Return the [X, Y] coordinate for the center point of the cell that contains the specified text.  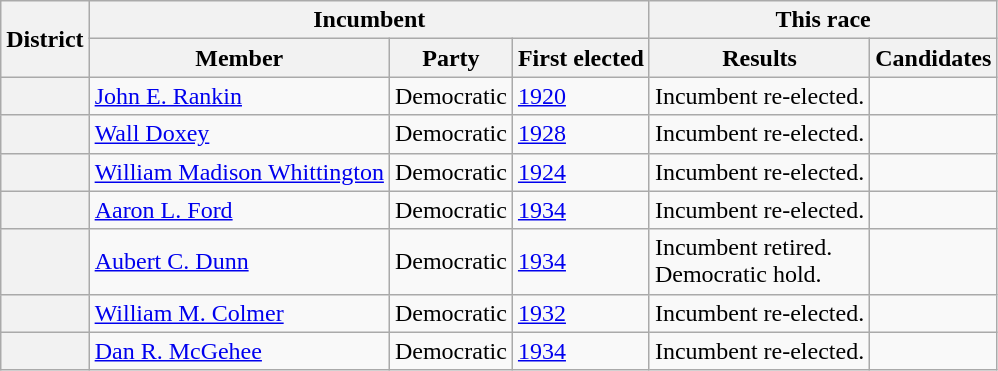
1928 [580, 134]
Incumbent [369, 20]
First elected [580, 58]
Aaron L. Ford [239, 210]
William M. Colmer [239, 313]
Member [239, 58]
This race [822, 20]
District [45, 39]
Aubert C. Dunn [239, 262]
1932 [580, 313]
Results [759, 58]
1920 [580, 96]
Wall Doxey [239, 134]
Candidates [934, 58]
Incumbent retired.Democratic hold. [759, 262]
Dan R. McGehee [239, 351]
Party [450, 58]
William Madison Whittington [239, 172]
1924 [580, 172]
John E. Rankin [239, 96]
